Capture the cell that displays the provided text and extract its [X, Y] central coordinate. 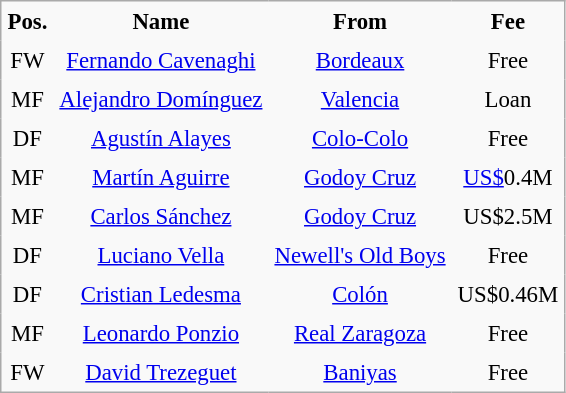
Valencia [360, 100]
Loan [508, 100]
Pos. [28, 21]
Cristian Ledesma [160, 294]
Baniyas [360, 373]
Newell's Old Boys [360, 256]
Colo-Colo [360, 138]
Agustín Alayes [160, 138]
Bordeaux [360, 60]
Colón [360, 294]
Name [160, 21]
Fernando Cavenaghi [160, 60]
Alejandro Domínguez [160, 100]
Fee [508, 21]
From [360, 21]
US$2.5M [508, 216]
US$0.46M [508, 294]
Carlos Sánchez [160, 216]
Leonardo Ponzio [160, 334]
Martín Aguirre [160, 178]
David Trezeguet [160, 373]
US$0.4M [508, 178]
Real Zaragoza [360, 334]
Luciano Vella [160, 256]
